Capture the cell that displays the provided text and extract its [X, Y] central coordinate. 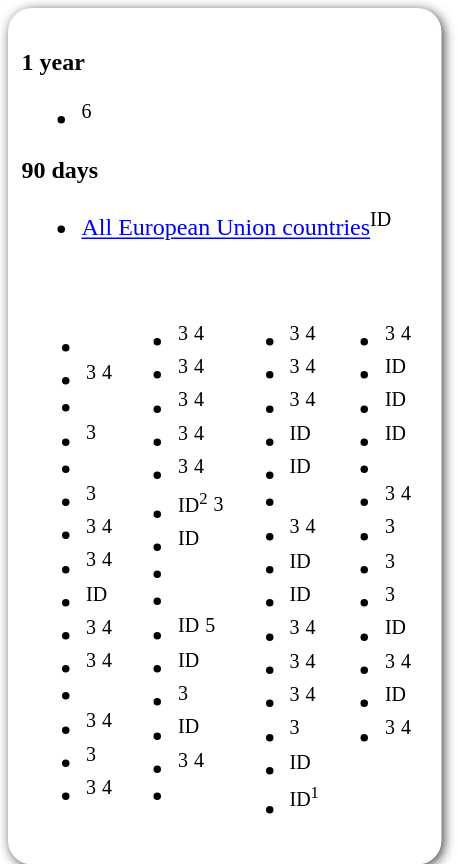
3 4IDIDID3 4333ID3 4ID3 4 [368, 558]
3 43 43 43 43 4ID2 3IDID 5ID3ID3 4 [171, 558]
3 43 43 4IDID3 4IDID3 43 43 43IDID1 [274, 558]
3 4333 43 4ID3 43 43 433 4 [68, 558]
